Search for the cell housing the specified text and yield its (x, y) center coordinate. 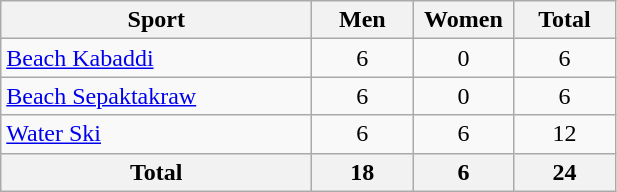
Beach Sepaktakraw (156, 96)
Women (464, 20)
Beach Kabaddi (156, 58)
24 (564, 172)
Sport (156, 20)
18 (362, 172)
Water Ski (156, 134)
12 (564, 134)
Men (362, 20)
